Extract the [x, y] coordinate from the center of the cell holding the provided text.  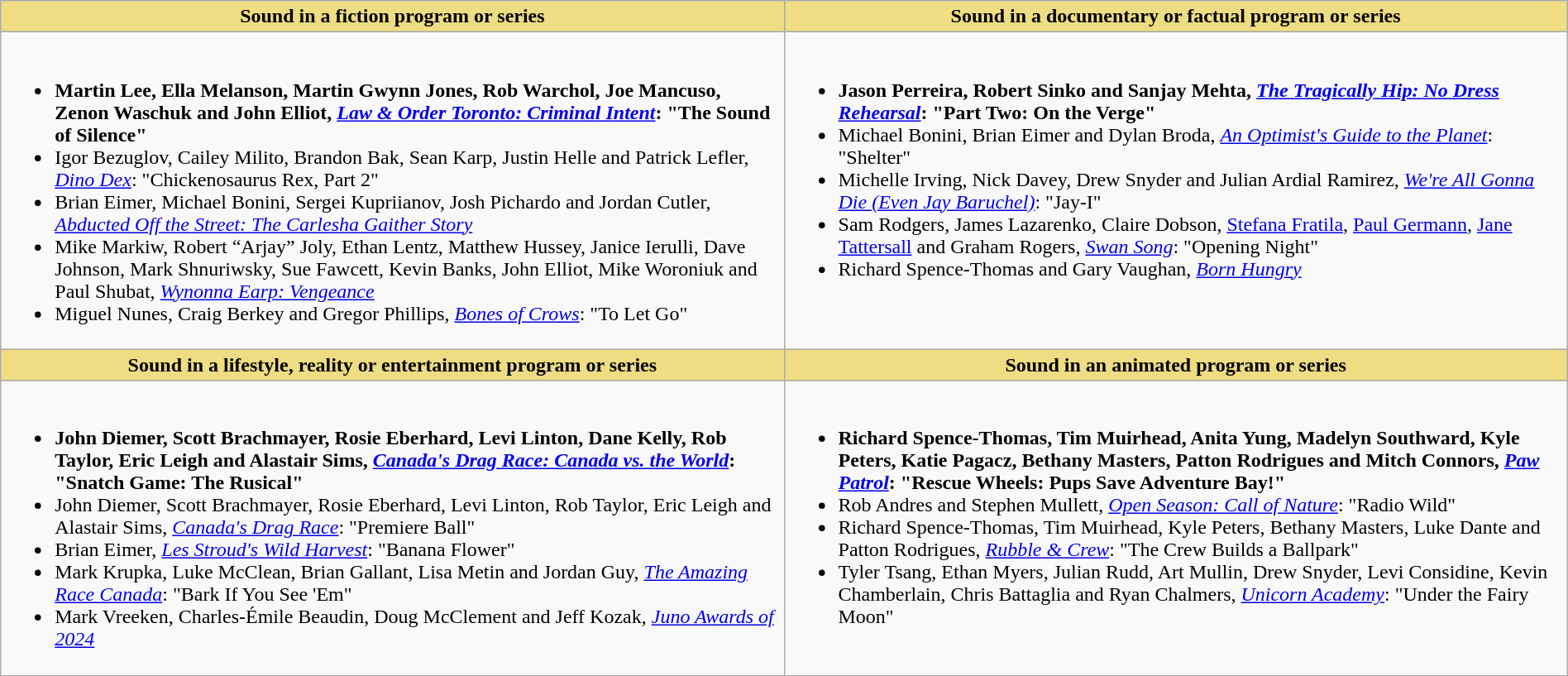
Sound in a lifestyle, reality or entertainment program or series [392, 365]
Sound in a documentary or factual program or series [1176, 17]
Sound in an animated program or series [1176, 365]
Sound in a fiction program or series [392, 17]
